Detect which cell encompasses the target text, then output its (x, y) center coordinate. 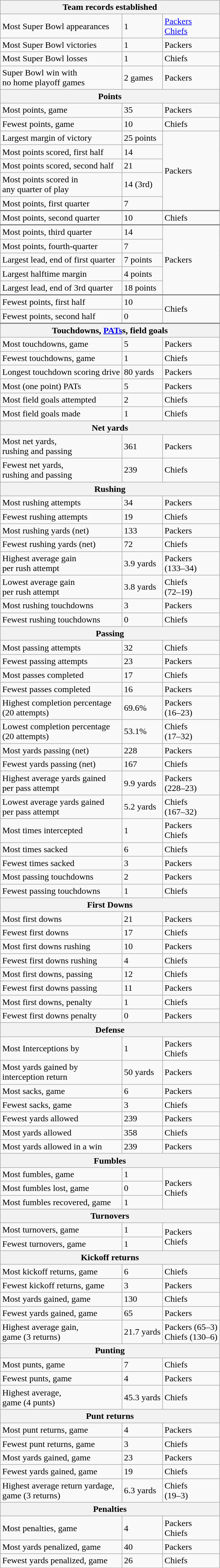
45.3 yards (143, 1397)
Fewest points, game (61, 124)
Highest average, game (4 punts) (61, 1397)
Fewest points, second half (61, 317)
3.9 yards (143, 563)
Most points, third quarter (61, 232)
Packers (16–23) (191, 708)
130 (143, 1299)
Fewest rushing touchdowns (61, 620)
Punt returns (110, 1416)
Highest average gain, game (3 returns) (61, 1332)
69.6% (143, 708)
Most yards allowed (61, 1133)
Chiefs(167–32) (191, 807)
Most first downs (61, 919)
Fewest touchdowns, game (61, 358)
Most yards passing (net) (61, 750)
Fewest turnovers, game (61, 1244)
34 (143, 503)
358 (143, 1133)
5.2 yards (143, 807)
Most touchdowns, game (61, 344)
Most punt returns, game (61, 1430)
80 yards (143, 372)
40 (143, 1547)
3.8 yards (143, 587)
Kickoff returns (110, 1258)
Largest lead, end of 3rd quarter (61, 288)
50 yards (143, 1072)
Fumbles (110, 1160)
Most punts, game (61, 1365)
Fewest punts, game (61, 1378)
Chiefs (19–3) (191, 1491)
Most points, fourth-quarter (61, 246)
Most Super Bowl victories (61, 45)
21.7 yards (143, 1332)
Longest touchdown scoring drive (61, 372)
Fewest yards passing (net) (61, 764)
26 (143, 1561)
Team records established (110, 7)
Most times intercepted (61, 831)
Most rushing yards (net) (61, 531)
Packers(133–34) (191, 563)
25 points (143, 138)
Most points scored, first half (61, 152)
Lowest average yards gained per pass attempt (61, 807)
Most Super Bowl losses (61, 59)
133 (143, 531)
Highest average return yardage, game (3 returns) (61, 1491)
Most sacks, game (61, 1091)
228 (143, 750)
Fewest rushing attempts (61, 517)
Most points scored in any quarter of play (61, 185)
Most passing touchdowns (61, 877)
Fewest first downs penalty (61, 1016)
Highest completion percentage (20 attempts) (61, 708)
Fewest points, first half (61, 302)
53.1% (143, 731)
Most yards gained by interception return (61, 1072)
18 points (143, 288)
Most points, game (61, 110)
Turnovers (110, 1216)
Fewest first downs rushing (61, 960)
Most fumbles, game (61, 1174)
Largest lead, end of first quarter (61, 260)
6.3 yards (143, 1491)
Highest average yards gained per pass attempt (61, 783)
Lowest completion percentage(20 attempts) (61, 731)
65 (143, 1313)
Fewest rushing yards (net) (61, 544)
Most Super Bowl appearances (61, 26)
Most first downs, penalty (61, 1002)
Most first downs, passing (61, 974)
Most rushing attempts (61, 503)
Chiefs(72–19) (191, 587)
Most passes completed (61, 675)
Most (one point) PATs (61, 386)
32 (143, 647)
Most yards allowed in a win (61, 1146)
Lowest average gain per rush attempt (61, 587)
35 (143, 110)
361 (143, 446)
Highest average gainper rush attempt (61, 563)
Most yards penalized, game (61, 1547)
4 points (143, 274)
Fewest sacks, game (61, 1105)
Packers (65–3) Chiefs (130–6) (191, 1332)
Most Interceptions by (61, 1049)
Fewest yards allowed (61, 1119)
167 (143, 764)
Most times sacked (61, 849)
16 (143, 689)
Fewest yards penalized, game (61, 1561)
Chiefs (17–32) (191, 731)
Points (110, 96)
Most field goals made (61, 414)
Most net yards,rushing and passing (61, 446)
Net yards (110, 428)
Fewest punt returns, game (61, 1444)
72 (143, 544)
Defense (110, 1030)
Most field goals attempted (61, 400)
Most passing attempts (61, 647)
9.9 yards (143, 783)
Largest margin of victory (61, 138)
12 (143, 974)
Fewest passes completed (61, 689)
14 (3rd) (143, 185)
Most points scored, second half (61, 166)
Penalties (110, 1509)
Rushing (110, 489)
Punting (110, 1351)
7 points (143, 260)
Touchdowns, PATss, field goals (110, 330)
Most turnovers, game (61, 1230)
First Downs (110, 905)
Most fumbles recovered, game (61, 1202)
11 (143, 988)
Most points, second quarter (61, 218)
Fewest first downs passing (61, 988)
Packers(228–23) (191, 783)
Most penalties, game (61, 1528)
Fewest passing attempts (61, 661)
Most points, first quarter (61, 203)
Most fumbles lost, game (61, 1188)
Fewest net yards, rushing and passing (61, 470)
Most kickoff returns, game (61, 1272)
Fewest passing touchdowns (61, 891)
Passing (110, 633)
Super Bowl win with no home playoff games (61, 77)
Largest halftime margin (61, 274)
Fewest kickoff returns, game (61, 1285)
Most first downs rushing (61, 946)
Fewest times sacked (61, 863)
2 games (143, 77)
Most rushing touchdowns (61, 606)
Fewest first downs (61, 932)
